Find where the given text appears and provide that cell's center as [X, Y] coordinate. 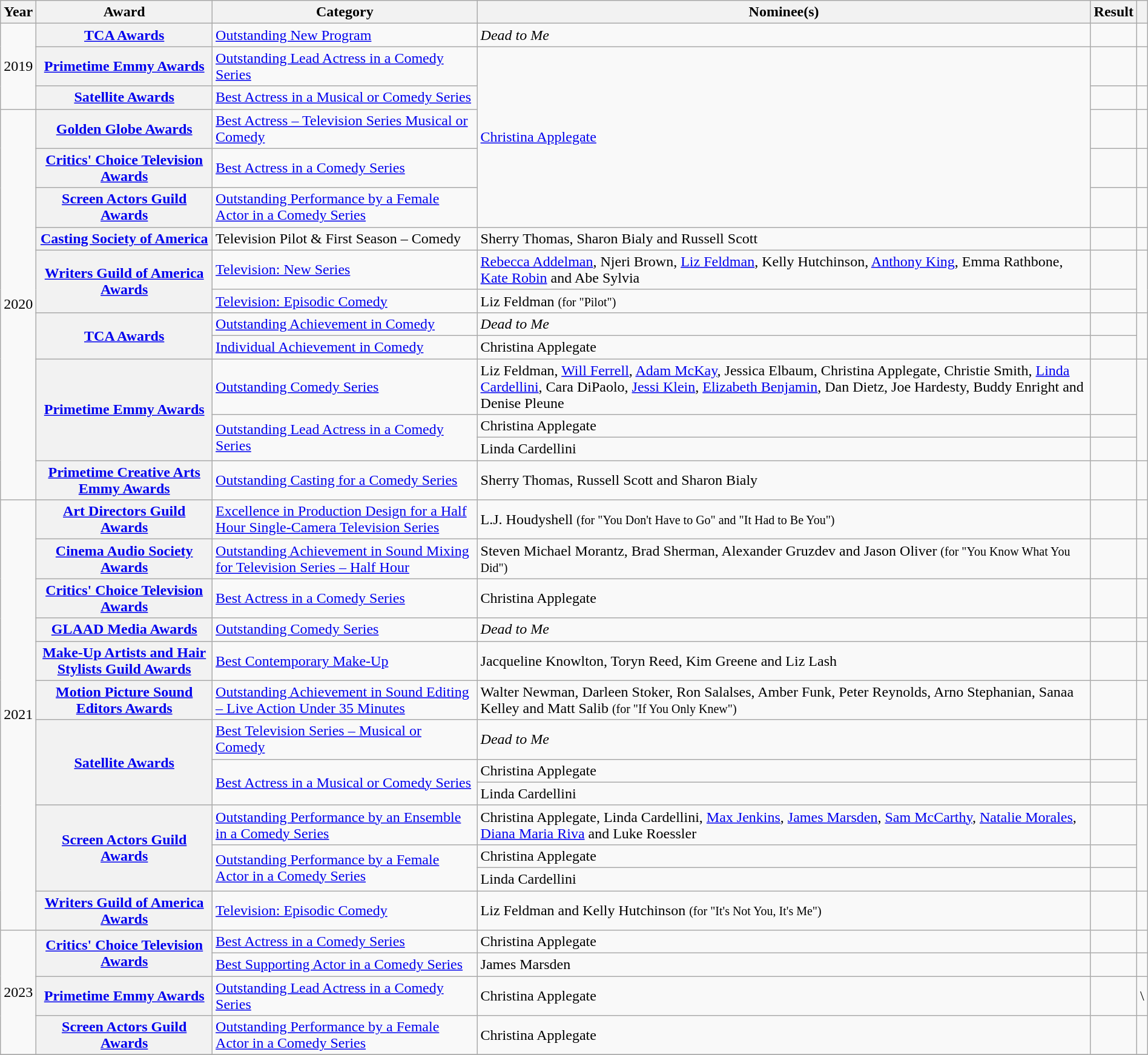
2020 [18, 304]
Television: New Series [345, 270]
Best Supporting Actor in a Comedy Series [345, 965]
Liz Feldman (for "Pilot") [783, 301]
Christina Applegate, Linda Cardellini, Max Jenkins, James Marsden, Sam McCarthy, Natalie Morales, Diana Maria Riva and Luke Roessler [783, 824]
Result [1113, 12]
Outstanding Achievement in Comedy [345, 324]
Sherry Thomas, Russell Scott and Sharon Bialy [783, 481]
Cinema Audio Society Awards [125, 559]
Year [18, 12]
Primetime Creative Arts Emmy Awards [125, 481]
Motion Picture Sound Editors Awards [125, 700]
Golden Globe Awards [125, 128]
Liz Feldman and Kelly Hutchinson (for "It's Not You, It's Me") [783, 910]
Sherry Thomas, Sharon Bialy and Russell Scott [783, 238]
Category [345, 12]
Outstanding Achievement in Sound Editing – Live Action Under 35 Minutes [345, 700]
Jacqueline Knowlton, Toryn Reed, Kim Greene and Liz Lash [783, 661]
L.J. Houdyshell (for "You Don't Have to Go" and "It Had to Be You") [783, 519]
Steven Michael Morantz, Brad Sherman, Alexander Gruzdev and Jason Oliver (for "You Know What You Did") [783, 559]
Award [125, 12]
GLAAD Media Awards [125, 629]
Individual Achievement in Comedy [345, 347]
Outstanding Casting for a Comedy Series [345, 481]
Best Contemporary Make-Up [345, 661]
2021 [18, 715]
Outstanding Performance by an Ensemble in a Comedy Series [345, 824]
Excellence in Production Design for a Half Hour Single-Camera Television Series [345, 519]
Casting Society of America [125, 238]
Television Pilot & First Season – Comedy [345, 238]
Best Television Series – Musical or Comedy [345, 740]
2023 [18, 993]
Nominee(s) [783, 12]
Outstanding Achievement in Sound Mixing for Television Series – Half Hour [345, 559]
Make-Up Artists and Hair Stylists Guild Awards [125, 661]
\ [1142, 996]
Rebecca Addelman, Njeri Brown, Liz Feldman, Kelly Hutchinson, Anthony King, Emma Rathbone, Kate Robin and Abe Sylvia [783, 270]
James Marsden [783, 965]
2019 [18, 67]
Art Directors Guild Awards [125, 519]
Outstanding New Program [345, 35]
Best Actress – Television Series Musical or Comedy [345, 128]
Walter Newman, Darleen Stoker, Ron Salalses, Amber Funk, Peter Reynolds, Arno Stephanian, Sanaa Kelley and Matt Salib (for "If You Only Knew") [783, 700]
